For the text-containing cell, return its midpoint in [x, y] coordinate format. 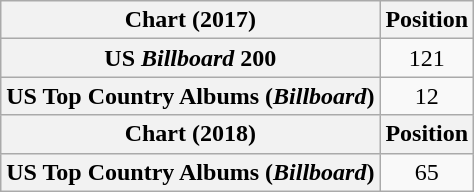
65 [427, 172]
12 [427, 96]
Chart (2017) [190, 20]
Chart (2018) [190, 134]
121 [427, 58]
US Billboard 200 [190, 58]
